Scan for the cell matching the given text and deliver its [x, y] coordinate at center. 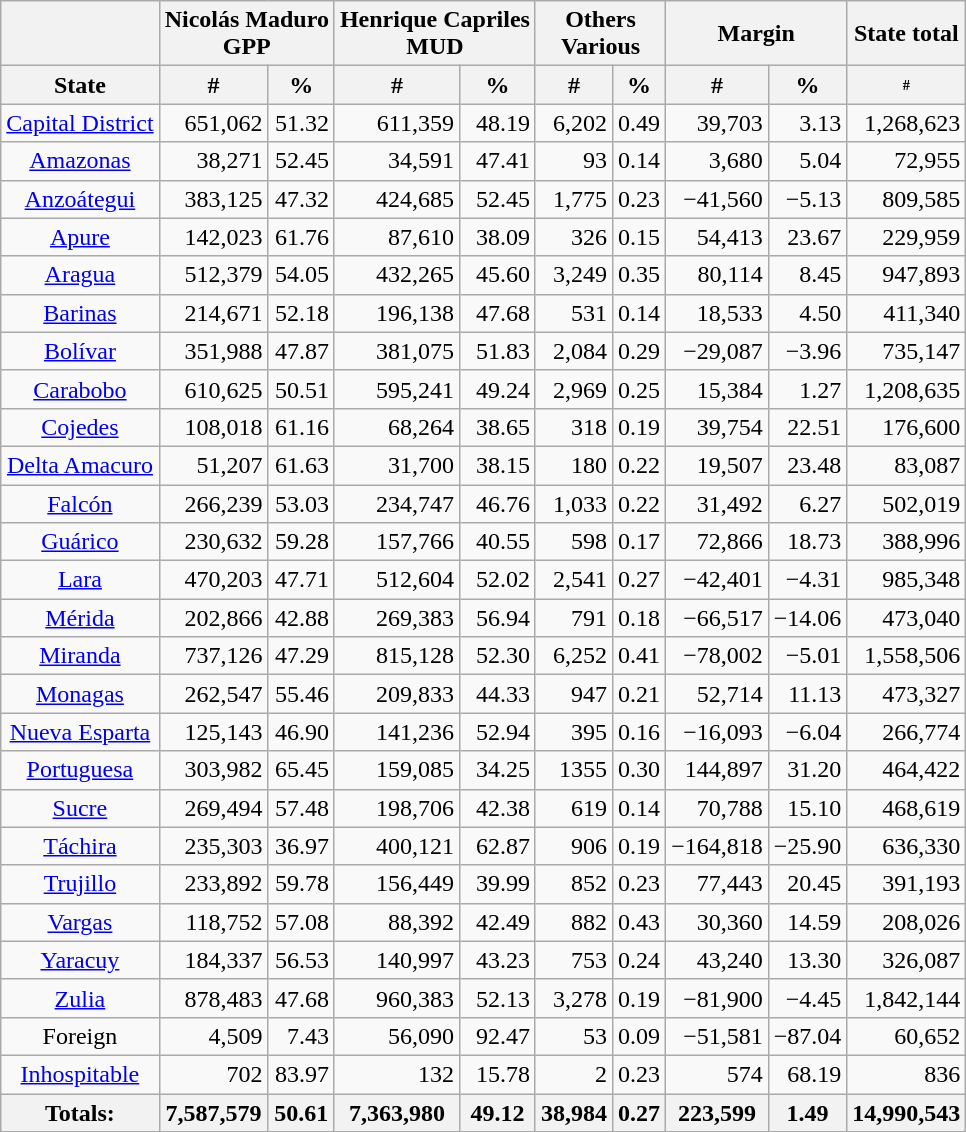
Táchira [80, 846]
−5.13 [808, 199]
0.18 [640, 618]
61.76 [301, 237]
38.09 [497, 237]
40.55 [497, 542]
−164,818 [718, 846]
−87.04 [808, 1036]
836 [906, 1074]
7,363,980 [396, 1113]
−4.31 [808, 580]
809,585 [906, 199]
70,788 [718, 808]
735,147 [906, 351]
269,494 [214, 808]
1,558,506 [906, 656]
1.49 [808, 1113]
Nueva Esparta [80, 732]
636,330 [906, 846]
3,278 [574, 998]
906 [574, 846]
Yaracuy [80, 960]
43,240 [718, 960]
47.41 [497, 161]
411,340 [906, 313]
−81,900 [718, 998]
326,087 [906, 960]
878,483 [214, 998]
56,090 [396, 1036]
15.10 [808, 808]
14.59 [808, 922]
180 [574, 465]
383,125 [214, 199]
62.87 [497, 846]
1,208,635 [906, 389]
209,833 [396, 694]
947,893 [906, 275]
Amazonas [80, 161]
Bolívar [80, 351]
2 [574, 1074]
52,714 [718, 694]
432,265 [396, 275]
42.88 [301, 618]
52.30 [497, 656]
125,143 [214, 732]
46.76 [497, 503]
49.12 [497, 1113]
651,062 [214, 123]
68.19 [808, 1074]
108,018 [214, 427]
52.94 [497, 732]
87,610 [396, 237]
531 [574, 313]
47.29 [301, 656]
0.09 [640, 1036]
424,685 [396, 199]
Carabobo [80, 389]
92.47 [497, 1036]
0.17 [640, 542]
595,241 [396, 389]
318 [574, 427]
0.41 [640, 656]
38.15 [497, 465]
59.78 [301, 884]
−78,002 [718, 656]
Mérida [80, 618]
Inhospitable [80, 1074]
1,842,144 [906, 998]
59.28 [301, 542]
−25.90 [808, 846]
351,988 [214, 351]
38,984 [574, 1113]
947 [574, 694]
Cojedes [80, 427]
47.32 [301, 199]
−29,087 [718, 351]
6,202 [574, 123]
47.71 [301, 580]
176,600 [906, 427]
Guárico [80, 542]
473,327 [906, 694]
960,383 [396, 998]
610,625 [214, 389]
269,383 [396, 618]
61.16 [301, 427]
464,422 [906, 770]
−16,093 [718, 732]
39,703 [718, 123]
Capital District [80, 123]
50.61 [301, 1113]
223,599 [718, 1113]
13.30 [808, 960]
44.33 [497, 694]
−6.04 [808, 732]
−42,401 [718, 580]
20.45 [808, 884]
Monagas [80, 694]
0.25 [640, 389]
0.24 [640, 960]
Lara [80, 580]
0.35 [640, 275]
83.97 [301, 1074]
15.78 [497, 1074]
Sucre [80, 808]
83,087 [906, 465]
184,337 [214, 960]
1,033 [574, 503]
2,541 [574, 580]
15,384 [718, 389]
34,591 [396, 161]
141,236 [396, 732]
303,982 [214, 770]
42.49 [497, 922]
3,249 [574, 275]
53 [574, 1036]
Falcón [80, 503]
229,959 [906, 237]
Aragua [80, 275]
262,547 [214, 694]
202,866 [214, 618]
39.99 [497, 884]
985,348 [906, 580]
815,128 [396, 656]
230,632 [214, 542]
159,085 [396, 770]
14,990,543 [906, 1113]
326 [574, 237]
852 [574, 884]
48.19 [497, 123]
208,026 [906, 922]
0.43 [640, 922]
52.02 [497, 580]
Foreign [80, 1036]
882 [574, 922]
4.50 [808, 313]
381,075 [396, 351]
Delta Amacuro [80, 465]
−5.01 [808, 656]
47.87 [301, 351]
31,492 [718, 503]
−3.96 [808, 351]
56.94 [497, 618]
0.15 [640, 237]
65.45 [301, 770]
55.46 [301, 694]
574 [718, 1074]
1.27 [808, 389]
77,443 [718, 884]
400,121 [396, 846]
0.49 [640, 123]
156,449 [396, 884]
52.18 [301, 313]
468,619 [906, 808]
57.08 [301, 922]
49.24 [497, 389]
Miranda [80, 656]
42.38 [497, 808]
23.48 [808, 465]
Zulia [80, 998]
72,866 [718, 542]
51,207 [214, 465]
8.45 [808, 275]
11.13 [808, 694]
470,203 [214, 580]
1355 [574, 770]
0.29 [640, 351]
68,264 [396, 427]
Totals: [80, 1113]
737,126 [214, 656]
233,892 [214, 884]
34.25 [497, 770]
18,533 [718, 313]
0.16 [640, 732]
−66,517 [718, 618]
Henrique CaprilesMUD [434, 34]
23.67 [808, 237]
5.04 [808, 161]
395 [574, 732]
22.51 [808, 427]
132 [396, 1074]
51.83 [497, 351]
512,379 [214, 275]
2,084 [574, 351]
31.20 [808, 770]
753 [574, 960]
0.21 [640, 694]
144,897 [718, 770]
142,023 [214, 237]
72,955 [906, 161]
502,019 [906, 503]
512,604 [396, 580]
38.65 [497, 427]
31,700 [396, 465]
−41,560 [718, 199]
Trujillo [80, 884]
Vargas [80, 922]
1,268,623 [906, 123]
118,752 [214, 922]
266,239 [214, 503]
57.48 [301, 808]
3,680 [718, 161]
61.63 [301, 465]
7,587,579 [214, 1113]
6.27 [808, 503]
36.97 [301, 846]
198,706 [396, 808]
43.23 [497, 960]
611,359 [396, 123]
50.51 [301, 389]
7.43 [301, 1036]
234,747 [396, 503]
46.90 [301, 732]
Margin [756, 34]
OthersVarious [600, 34]
Portuguesa [80, 770]
Nicolás MaduroGPP [246, 34]
State total [906, 34]
266,774 [906, 732]
702 [214, 1074]
598 [574, 542]
54,413 [718, 237]
619 [574, 808]
3.13 [808, 123]
388,996 [906, 542]
54.05 [301, 275]
93 [574, 161]
4,509 [214, 1036]
18.73 [808, 542]
30,360 [718, 922]
0.30 [640, 770]
−51,581 [718, 1036]
Barinas [80, 313]
791 [574, 618]
Apure [80, 237]
473,040 [906, 618]
140,997 [396, 960]
88,392 [396, 922]
Anzoátegui [80, 199]
−4.45 [808, 998]
56.53 [301, 960]
19,507 [718, 465]
−14.06 [808, 618]
60,652 [906, 1036]
214,671 [214, 313]
39,754 [718, 427]
6,252 [574, 656]
196,138 [396, 313]
1,775 [574, 199]
38,271 [214, 161]
2,969 [574, 389]
235,303 [214, 846]
53.03 [301, 503]
157,766 [396, 542]
80,114 [718, 275]
391,193 [906, 884]
State [80, 85]
45.60 [497, 275]
52.13 [497, 998]
51.32 [301, 123]
